Return (X, Y) of the center of cell containing provided text 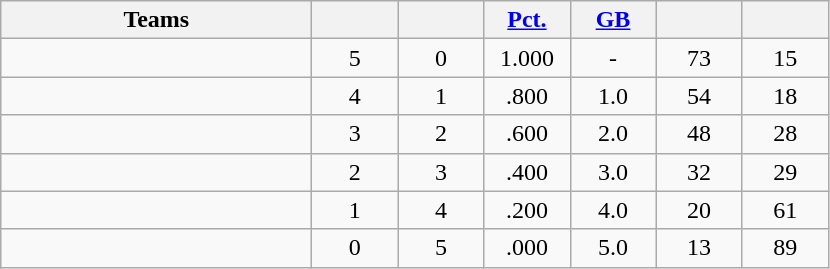
4.0 (613, 210)
61 (785, 210)
15 (785, 58)
28 (785, 134)
.200 (527, 210)
GB (613, 20)
29 (785, 172)
73 (699, 58)
2.0 (613, 134)
- (613, 58)
48 (699, 134)
18 (785, 96)
32 (699, 172)
.800 (527, 96)
1.0 (613, 96)
20 (699, 210)
.400 (527, 172)
5.0 (613, 248)
.000 (527, 248)
13 (699, 248)
54 (699, 96)
3.0 (613, 172)
Teams (156, 20)
.600 (527, 134)
89 (785, 248)
1.000 (527, 58)
Pct. (527, 20)
